Search for the cell housing the specified text and yield its [X, Y] center coordinate. 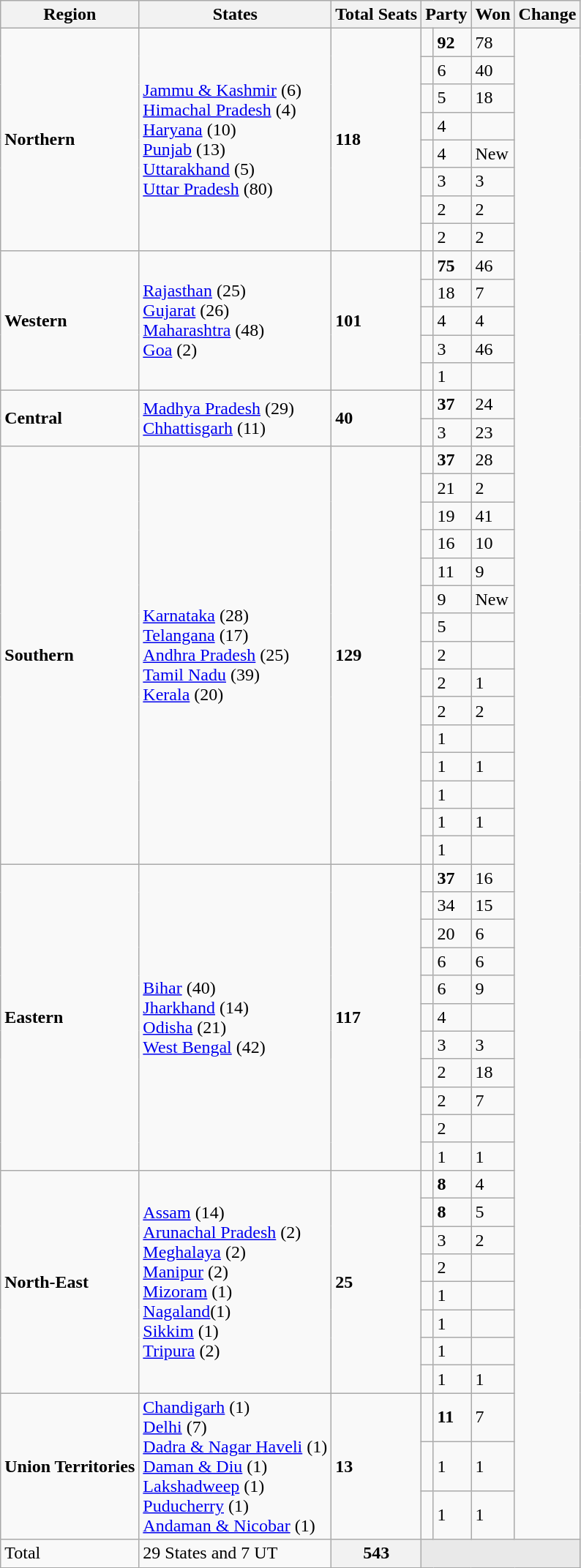
Chandigarh (1) Delhi (7) Dadra & Nagar Haveli (1) Daman & Diu (1) Lakshadweep (1) Puducherry (1) Andaman & Nicobar (1) [236, 1466]
15 [493, 906]
Karnataka (28) Telangana (17) Andhra Pradesh (25) Tamil Nadu (39) Kerala (20) [236, 656]
Southern [70, 656]
10 [493, 544]
Assam (14)Arunachal Pradesh (2) Meghalaya (2) Manipur (2) Mizoram (1) Nagaland(1) Sikkim (1) Tripura (2) [236, 1281]
117 [376, 1017]
Central [70, 419]
92 [452, 42]
Jammu & Kashmir (6) Himachal Pradesh (4)Haryana (10) Punjab (13) Uttarakhand (5) Uttar Pradesh (80) [236, 140]
118 [376, 140]
78 [493, 42]
Western [70, 320]
25 [376, 1281]
Won [493, 15]
Party [446, 15]
Eastern [70, 1017]
129 [376, 656]
Total Seats [376, 15]
Change [547, 15]
75 [452, 265]
States [236, 15]
21 [452, 488]
13 [376, 1466]
101 [376, 320]
19 [452, 516]
23 [493, 432]
543 [376, 1553]
North-East [70, 1281]
Region [70, 15]
Northern [70, 140]
34 [452, 906]
28 [493, 460]
Madhya Pradesh (29) Chhattisgarh (11) [236, 419]
Union Territories [70, 1466]
Rajasthan (25)Gujarat (26) Maharashtra (48) Goa (2) [236, 320]
Bihar (40)Jharkhand (14) Odisha (21) West Bengal (42) [236, 1017]
20 [452, 934]
Total [70, 1553]
24 [493, 405]
29 States and 7 UT [236, 1553]
41 [493, 516]
